Return [X, Y] of the center of cell containing provided text 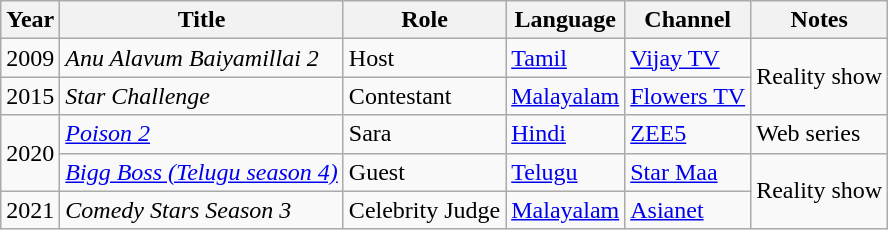
Role [424, 20]
Star Challenge [202, 96]
2020 [30, 153]
Poison 2 [202, 134]
ZEE5 [688, 134]
Guest [424, 172]
2015 [30, 96]
Telugu [566, 172]
Language [566, 20]
Hindi [566, 134]
Title [202, 20]
Flowers TV [688, 96]
Notes [820, 20]
Tamil [566, 58]
Vijay TV [688, 58]
Sara [424, 134]
Bigg Boss (Telugu season 4) [202, 172]
Web series [820, 134]
Channel [688, 20]
Asianet [688, 210]
Contestant [424, 96]
Anu Alavum Baiyamillai 2 [202, 58]
Host [424, 58]
2009 [30, 58]
Celebrity Judge [424, 210]
2021 [30, 210]
Comedy Stars Season 3 [202, 210]
Star Maa [688, 172]
Year [30, 20]
